Output the (x, y) coordinate of the center of the cell containing the given text.  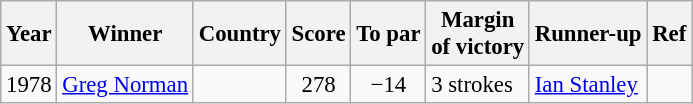
−14 (388, 85)
Greg Norman (125, 85)
To par (388, 34)
Country (240, 34)
Runner-up (588, 34)
Year (29, 34)
278 (318, 85)
Marginof victory (478, 34)
Ian Stanley (588, 85)
1978 (29, 85)
Score (318, 34)
Ref (670, 34)
3 strokes (478, 85)
Winner (125, 34)
